Locate the cell with the specified text and output its [x, y] center coordinate. 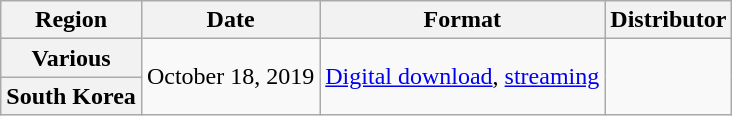
South Korea [72, 96]
October 18, 2019 [230, 77]
Various [72, 58]
Region [72, 20]
Digital download, streaming [462, 77]
Format [462, 20]
Distributor [668, 20]
Date [230, 20]
